Return the [x, y] coordinate for the center point of the cell that contains the specified text.  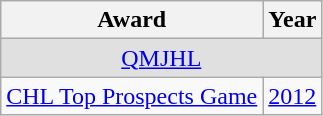
Year [292, 20]
CHL Top Prospects Game [132, 96]
2012 [292, 96]
QMJHL [162, 58]
Award [132, 20]
